Find where the given text appears and provide that cell's center as [X, Y] coordinate. 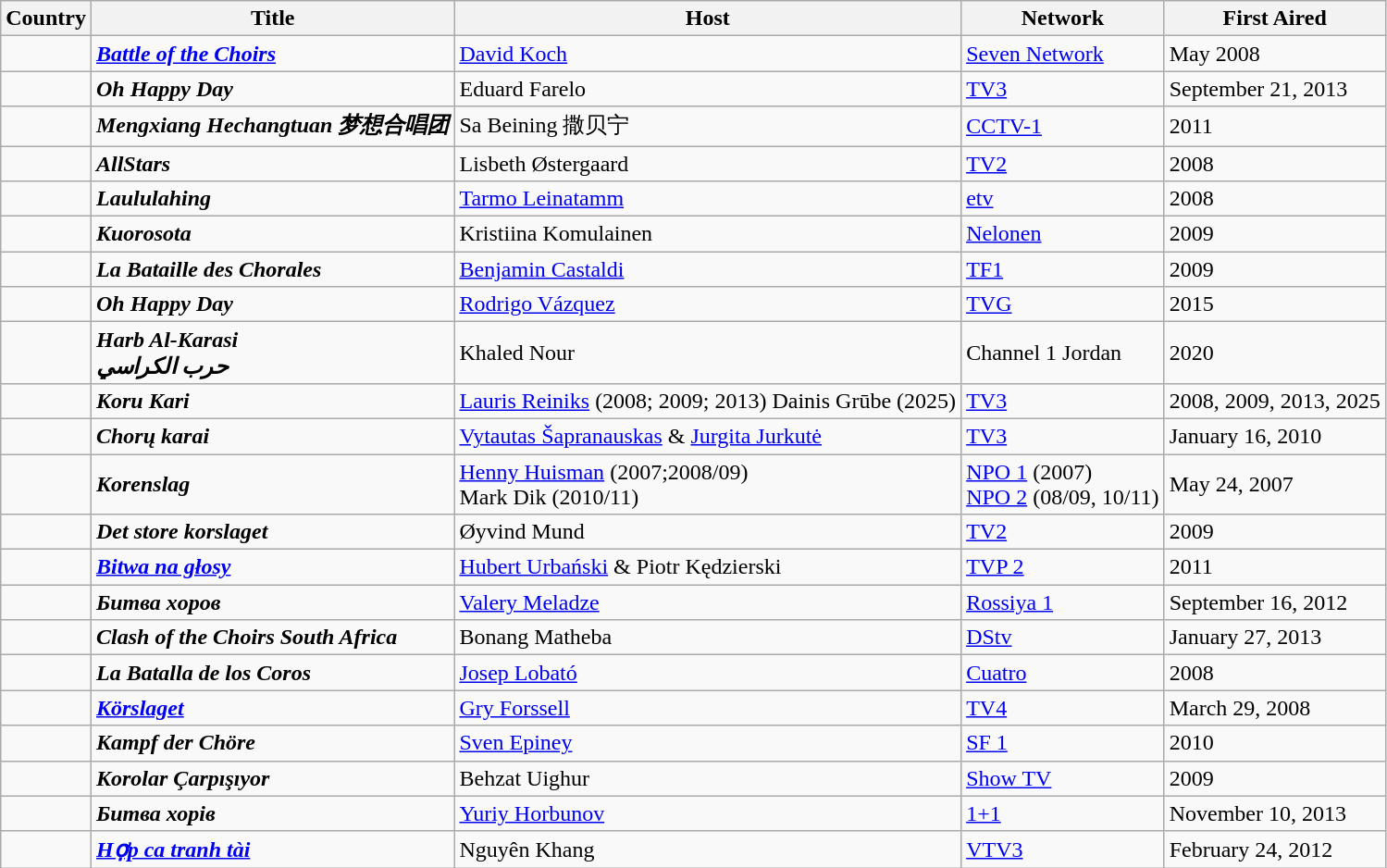
September 16, 2012 [1275, 602]
Kuorosota [272, 234]
January 27, 2013 [1275, 638]
Rossiya 1 [1063, 602]
Cuatro [1063, 673]
Network [1063, 19]
Nelonen [1063, 234]
Koru Kari [272, 401]
Henny Huisman (2007;2008/09)Mark Dik (2010/11) [708, 483]
Channel 1 Jordan [1063, 353]
etv [1063, 199]
Battle of the Choirs [272, 54]
Clash of the Choirs South Africa [272, 638]
Title [272, 19]
2015 [1275, 304]
Mengxiang Hechangtuan 梦想合唱团 [272, 126]
Lisbeth Østergaard [708, 164]
2008, 2009, 2013, 2025 [1275, 401]
Kampf der Chöre [272, 743]
Lauris Reiniks (2008; 2009; 2013) Dainis Grūbe (2025) [708, 401]
2010 [1275, 743]
First Aired [1275, 19]
January 16, 2010 [1275, 436]
TVP 2 [1063, 567]
SF 1 [1063, 743]
Korolar Çarpışıyor [272, 778]
Valery Meladze [708, 602]
La Bataille des Chorales [272, 269]
David Koch [708, 54]
May 2008 [1275, 54]
Eduard Farelo [708, 89]
Laululahing [272, 199]
Битва хорів [272, 813]
DStv [1063, 638]
Korenslag [272, 483]
Khaled Nour [708, 353]
Chorų karai [272, 436]
2020 [1275, 353]
Behzat Uighur [708, 778]
May 24, 2007 [1275, 483]
Benjamin Castaldi [708, 269]
TF1 [1063, 269]
Hợp ca tranh tài [272, 849]
AllStars [272, 164]
March 29, 2008 [1275, 708]
VTV3 [1063, 849]
Øyvind Mund [708, 532]
1+1 [1063, 813]
Vytautas Šapranauskas & Jurgita Jurkutė [708, 436]
Country [46, 19]
TVG [1063, 304]
Show TV [1063, 778]
November 10, 2013 [1275, 813]
NPO 1 (2007)NPO 2 (08/09, 10/11) [1063, 483]
Bonang Matheba [708, 638]
Seven Network [1063, 54]
Körslaget [272, 708]
Sven Epiney [708, 743]
Harb Al-Karasiحرب الكراسي [272, 353]
Sa Beining 撒贝宁 [708, 126]
TV4 [1063, 708]
Josep Lobató [708, 673]
CCTV-1 [1063, 126]
Yuriy Horbunov [708, 813]
Rodrigo Vázquez [708, 304]
Kristiina Komulainen [708, 234]
Hubert Urbański & Piotr Kędzierski [708, 567]
September 21, 2013 [1275, 89]
Tarmo Leinatamm [708, 199]
Nguyên Khang [708, 849]
Det store korslaget [272, 532]
Gry Forssell [708, 708]
Host [708, 19]
Bitwa na głosy [272, 567]
February 24, 2012 [1275, 849]
Битва хopов [272, 602]
La Batalla de los Coros [272, 673]
